Scan for the cell matching the given text and deliver its (X, Y) coordinate at center. 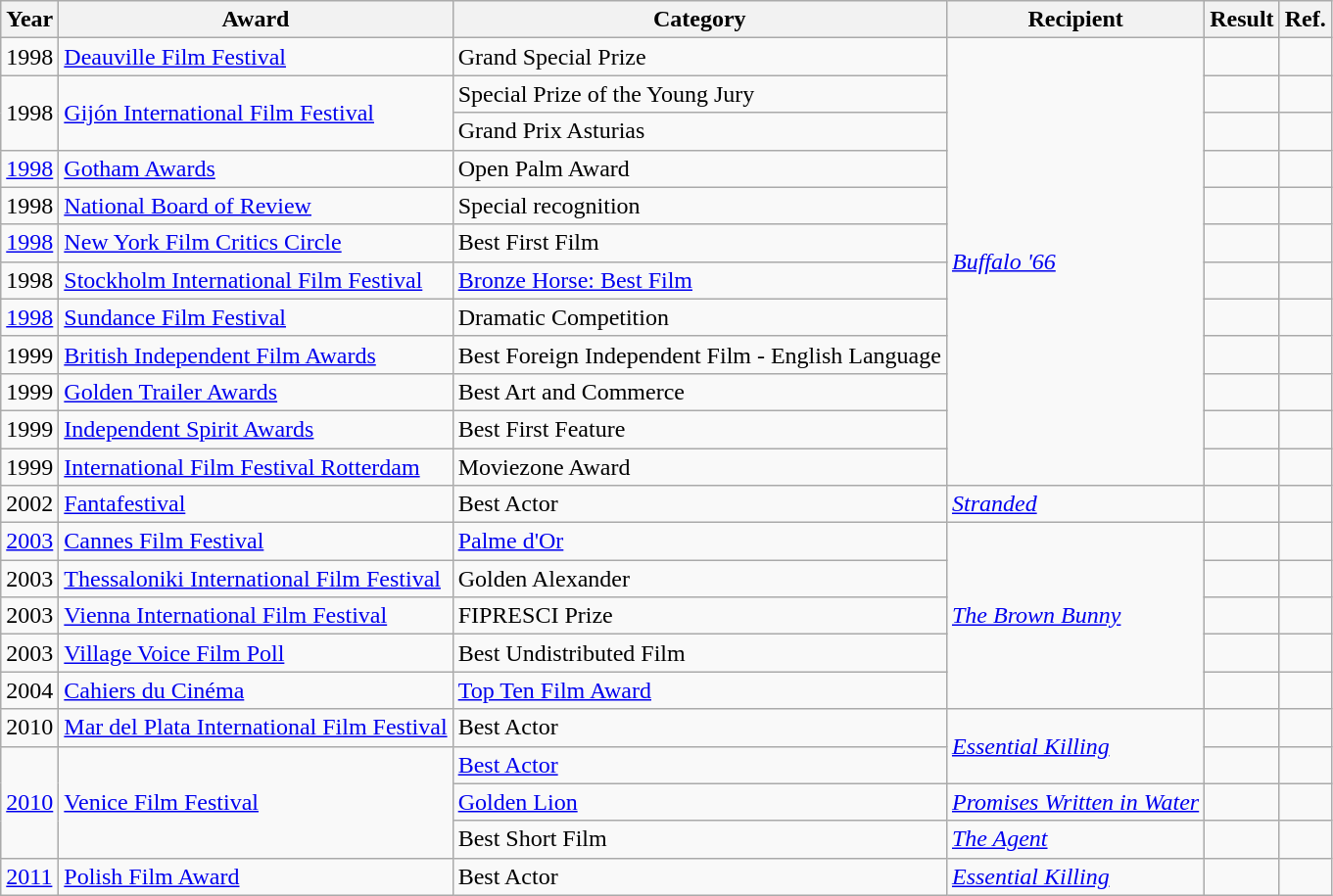
British Independent Film Awards (256, 354)
Deauville Film Festival (256, 57)
Grand Special Prize (699, 57)
Category (699, 20)
Stockholm International Film Festival (256, 280)
New York Film Critics Circle (256, 243)
Fantafestival (256, 504)
Dramatic Competition (699, 317)
Best Undistributed Film (699, 653)
Recipient (1075, 20)
Palme d'Or (699, 542)
Best First Film (699, 243)
The Agent (1075, 839)
Cahiers du Cinéma (256, 690)
Promises Written in Water (1075, 802)
Gijón International Film Festival (256, 113)
Golden Trailer Awards (256, 392)
Mar del Plata International Film Festival (256, 728)
Bronze Horse: Best Film (699, 280)
2004 (29, 690)
Sundance Film Festival (256, 317)
Best Short Film (699, 839)
2002 (29, 504)
FIPRESCI Prize (699, 616)
Cannes Film Festival (256, 542)
Vienna International Film Festival (256, 616)
Special Prize of the Young Jury (699, 94)
Result (1242, 20)
Stranded (1075, 504)
Golden Lion (699, 802)
Special recognition (699, 206)
Thessaloniki International Film Festival (256, 579)
International Film Festival Rotterdam (256, 467)
Polish Film Award (256, 876)
Venice Film Festival (256, 802)
Buffalo '66 (1075, 262)
Grand Prix Asturias (699, 131)
Gotham Awards (256, 168)
Ref. (1305, 20)
National Board of Review (256, 206)
Top Ten Film Award (699, 690)
2011 (29, 876)
Golden Alexander (699, 579)
Year (29, 20)
Best Foreign Independent Film - English Language (699, 354)
Village Voice Film Poll (256, 653)
Award (256, 20)
Independent Spirit Awards (256, 429)
Best Art and Commerce (699, 392)
Moviezone Award (699, 467)
Open Palm Award (699, 168)
The Brown Bunny (1075, 616)
Best First Feature (699, 429)
